Return [x, y] of the center of cell containing provided text 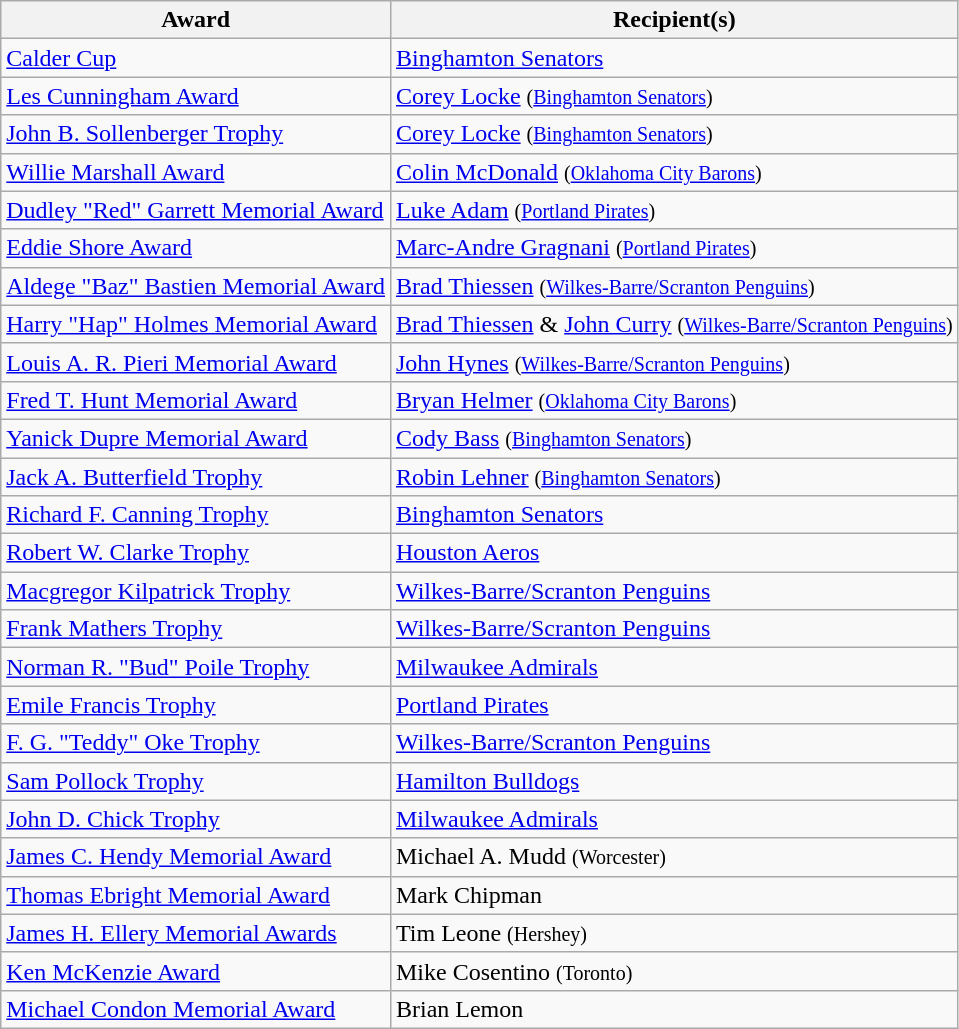
Portland Pirates [674, 705]
Recipient(s) [674, 20]
Bryan Helmer (Oklahoma City Barons) [674, 400]
Harry "Hap" Holmes Memorial Award [196, 324]
Yanick Dupre Memorial Award [196, 438]
Mark Chipman [674, 895]
Cody Bass (Binghamton Senators) [674, 438]
James C. Hendy Memorial Award [196, 857]
Calder Cup [196, 58]
Luke Adam (Portland Pirates) [674, 210]
Brad Thiessen & John Curry (Wilkes-Barre/Scranton Penguins) [674, 324]
Willie Marshall Award [196, 172]
Michael Condon Memorial Award [196, 1009]
Macgregor Kilpatrick Trophy [196, 591]
Fred T. Hunt Memorial Award [196, 400]
Brad Thiessen (Wilkes-Barre/Scranton Penguins) [674, 286]
Frank Mathers Trophy [196, 629]
Norman R. "Bud" Poile Trophy [196, 667]
Les Cunningham Award [196, 96]
Thomas Ebright Memorial Award [196, 895]
Eddie Shore Award [196, 248]
Mike Cosentino (Toronto) [674, 971]
Hamilton Bulldogs [674, 781]
John B. Sollenberger Trophy [196, 134]
Dudley "Red" Garrett Memorial Award [196, 210]
Robin Lehner (Binghamton Senators) [674, 477]
Brian Lemon [674, 1009]
Houston Aeros [674, 553]
Aldege "Baz" Bastien Memorial Award [196, 286]
John Hynes (Wilkes-Barre/Scranton Penguins) [674, 362]
John D. Chick Trophy [196, 819]
Ken McKenzie Award [196, 971]
James H. Ellery Memorial Awards [196, 933]
Award [196, 20]
Louis A. R. Pieri Memorial Award [196, 362]
F. G. "Teddy" Oke Trophy [196, 743]
Marc-Andre Gragnani (Portland Pirates) [674, 248]
Tim Leone (Hershey) [674, 933]
Jack A. Butterfield Trophy [196, 477]
Emile Francis Trophy [196, 705]
Robert W. Clarke Trophy [196, 553]
Richard F. Canning Trophy [196, 515]
Sam Pollock Trophy [196, 781]
Michael A. Mudd (Worcester) [674, 857]
Colin McDonald (Oklahoma City Barons) [674, 172]
